Search for the cell housing the specified text and yield its (x, y) center coordinate. 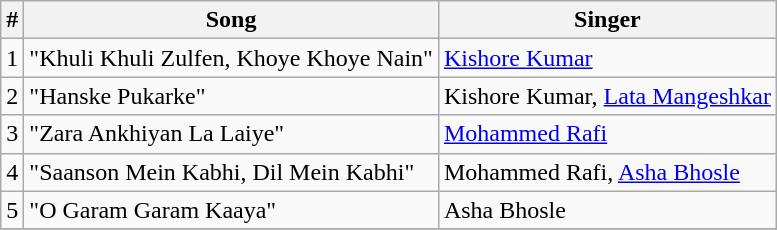
Singer (607, 20)
"Hanske Pukarke" (232, 96)
Asha Bhosle (607, 210)
"Zara Ankhiyan La Laiye" (232, 134)
4 (12, 172)
1 (12, 58)
"O Garam Garam Kaaya" (232, 210)
Mohammed Rafi, Asha Bhosle (607, 172)
5 (12, 210)
"Saanson Mein Kabhi, Dil Mein Kabhi" (232, 172)
"Khuli Khuli Zulfen, Khoye Khoye Nain" (232, 58)
# (12, 20)
2 (12, 96)
Kishore Kumar, Lata Mangeshkar (607, 96)
Kishore Kumar (607, 58)
Mohammed Rafi (607, 134)
Song (232, 20)
3 (12, 134)
